Provide the (x, y) coordinate of the cell's center where the given text is located.  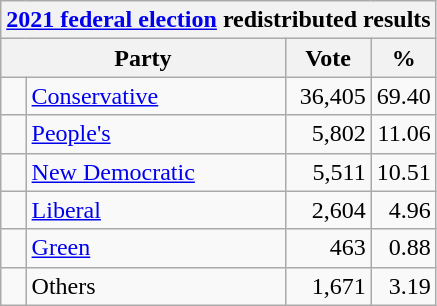
5,802 (328, 134)
Green (156, 248)
0.88 (404, 248)
2021 federal election redistributed results (218, 20)
1,671 (328, 286)
463 (328, 248)
4.96 (404, 210)
Others (156, 286)
36,405 (328, 96)
11.06 (404, 134)
People's (156, 134)
69.40 (404, 96)
% (404, 58)
Vote (328, 58)
5,511 (328, 172)
10.51 (404, 172)
3.19 (404, 286)
New Democratic (156, 172)
Liberal (156, 210)
Conservative (156, 96)
2,604 (328, 210)
Party (143, 58)
